Search for the cell housing the specified text and yield its [X, Y] center coordinate. 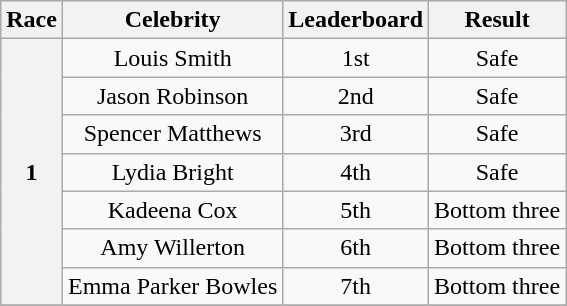
4th [356, 172]
Spencer Matthews [172, 134]
1st [356, 58]
Celebrity [172, 20]
Leaderboard [356, 20]
Kadeena Cox [172, 210]
1 [32, 172]
2nd [356, 96]
Result [498, 20]
5th [356, 210]
Lydia Bright [172, 172]
Amy Willerton [172, 248]
Jason Robinson [172, 96]
7th [356, 286]
6th [356, 248]
Race [32, 20]
3rd [356, 134]
Emma Parker Bowles [172, 286]
Louis Smith [172, 58]
